Capture the cell that displays the provided text and extract its (x, y) central coordinate. 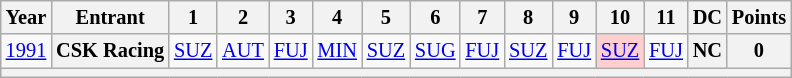
CSK Racing (110, 51)
Points (759, 17)
9 (574, 17)
10 (620, 17)
4 (336, 17)
0 (759, 51)
AUT (243, 51)
3 (291, 17)
DC (708, 17)
8 (528, 17)
SUG (435, 51)
11 (666, 17)
7 (482, 17)
5 (386, 17)
NC (708, 51)
MIN (336, 51)
6 (435, 17)
1 (193, 17)
2 (243, 17)
Year (26, 17)
1991 (26, 51)
Entrant (110, 17)
